For the text-containing cell, return its midpoint in (x, y) coordinate format. 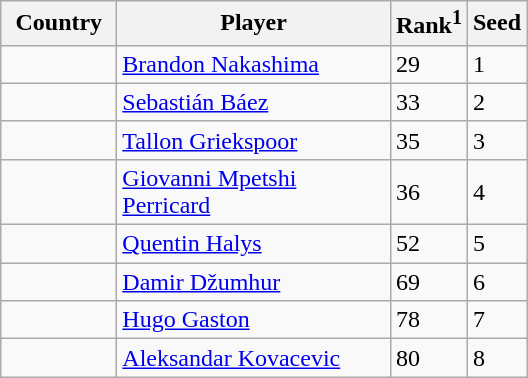
69 (428, 282)
Country (59, 24)
52 (428, 244)
Aleksandar Kovacevic (254, 358)
35 (428, 140)
6 (496, 282)
8 (496, 358)
29 (428, 64)
Tallon Griekspoor (254, 140)
3 (496, 140)
1 (496, 64)
33 (428, 102)
36 (428, 192)
78 (428, 320)
80 (428, 358)
Sebastián Báez (254, 102)
Brandon Nakashima (254, 64)
Player (254, 24)
Hugo Gaston (254, 320)
Seed (496, 24)
Quentin Halys (254, 244)
5 (496, 244)
7 (496, 320)
Rank1 (428, 24)
4 (496, 192)
2 (496, 102)
Giovanni Mpetshi Perricard (254, 192)
Damir Džumhur (254, 282)
